Output the (x, y) coordinate of the center of the cell containing the given text.  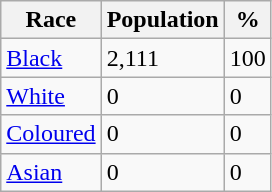
Population (162, 20)
100 (248, 58)
Coloured (51, 134)
% (248, 20)
Race (51, 20)
Black (51, 58)
2,111 (162, 58)
Asian (51, 172)
White (51, 96)
